Extract the (X, Y) coordinate from the center of the cell holding the provided text.  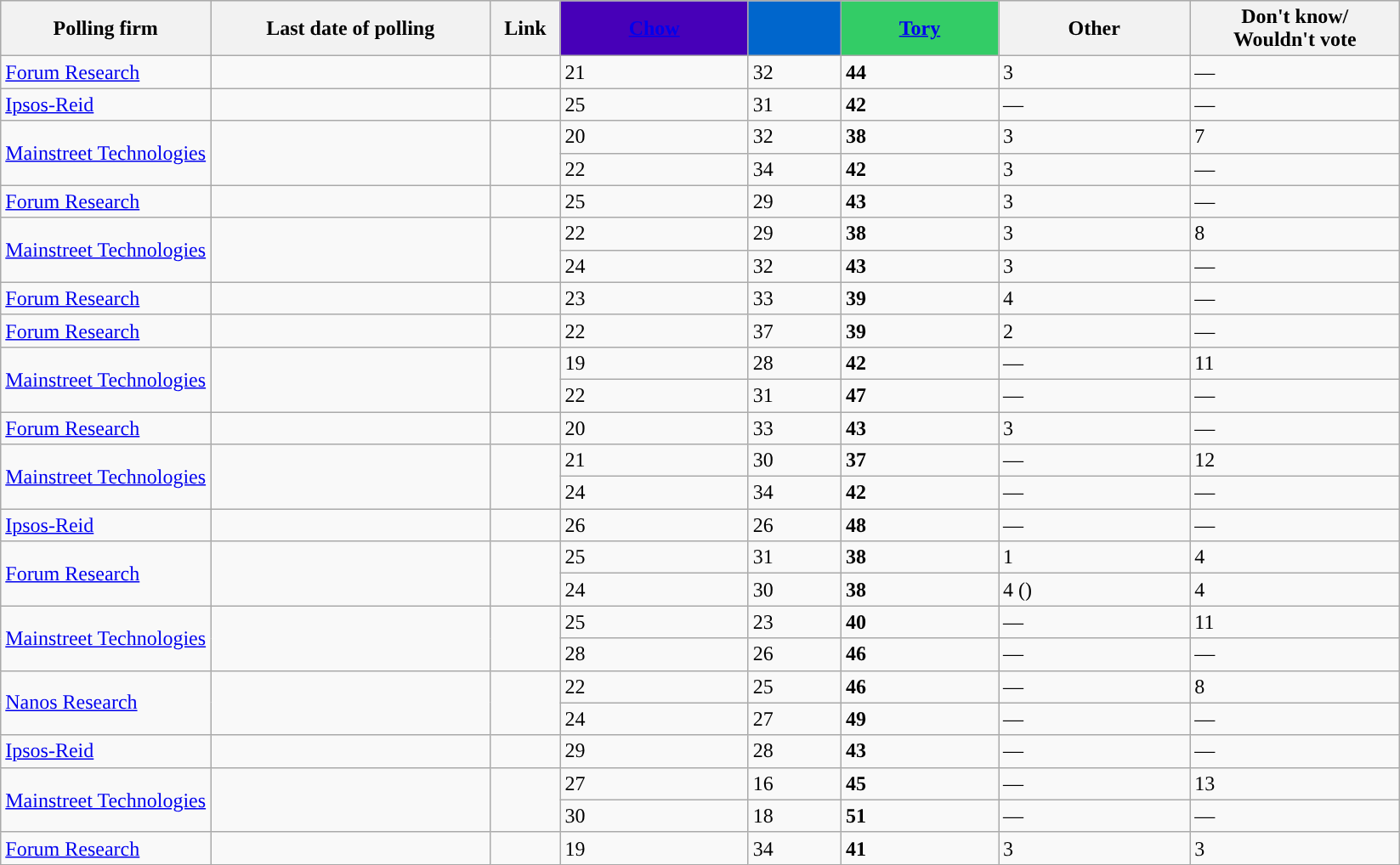
40 (920, 622)
Other (1095, 29)
4 () (1095, 590)
18 (794, 816)
Polling firm (105, 29)
48 (920, 525)
Link (525, 29)
Last date of polling (350, 29)
Tory (920, 29)
45 (920, 783)
2 (1095, 331)
12 (1295, 461)
13 (1295, 783)
49 (920, 719)
16 (794, 783)
1 (1095, 557)
7 (1295, 137)
Nanos Research (105, 703)
Don't know/Wouldn't vote (1295, 29)
Chow (655, 29)
44 (920, 72)
51 (920, 816)
47 (920, 395)
41 (920, 848)
